Search for the cell housing the specified text and yield its (x, y) center coordinate. 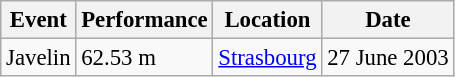
62.53 m (144, 58)
27 June 2003 (388, 58)
Strasbourg (268, 58)
Javelin (38, 58)
Date (388, 20)
Location (268, 20)
Event (38, 20)
Performance (144, 20)
